Extract the (x, y) coordinate from the center of the cell holding the provided text.  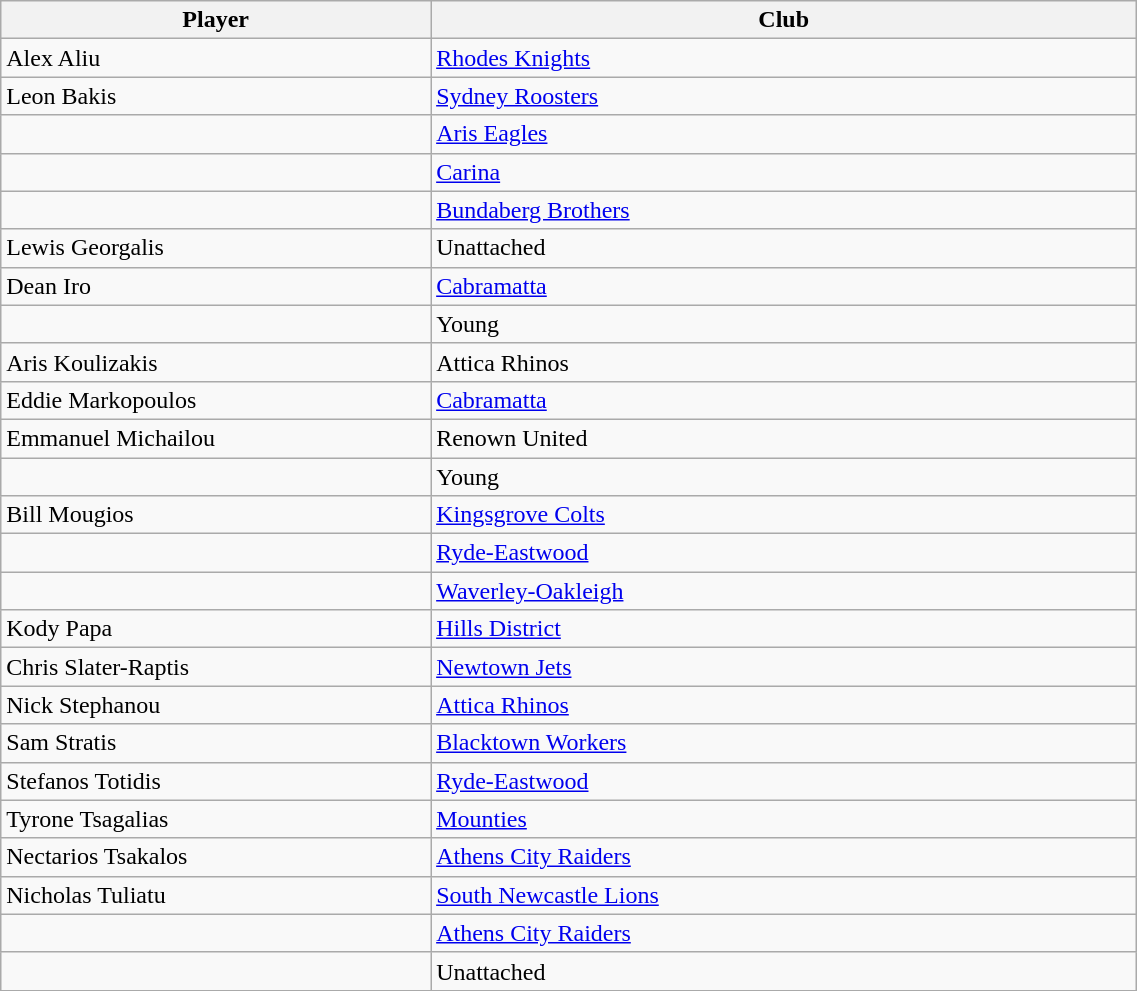
Chris Slater-Raptis (216, 667)
Rhodes Knights (784, 58)
Sam Stratis (216, 743)
Newtown Jets (784, 667)
Club (784, 20)
Hills District (784, 629)
Mounties (784, 819)
Waverley-Oakleigh (784, 591)
Blacktown Workers (784, 743)
Bundaberg Brothers (784, 210)
Stefanos Totidis (216, 781)
Tyrone Tsagalias (216, 819)
Dean Iro (216, 286)
Kingsgrove Colts (784, 515)
Alex Aliu (216, 58)
Nicholas Tuliatu (216, 895)
Nick Stephanou (216, 705)
Player (216, 20)
Carina (784, 172)
Leon Bakis (216, 96)
Emmanuel Michailou (216, 438)
Nectarios Tsakalos (216, 857)
Kody Papa (216, 629)
Sydney Roosters (784, 96)
Aris Eagles (784, 134)
Eddie Markopoulos (216, 400)
South Newcastle Lions (784, 895)
Aris Koulizakis (216, 362)
Lewis Georgalis (216, 248)
Bill Mougios (216, 515)
Renown United (784, 438)
